From the cell containing the given text, extract its center point as (X, Y) coordinate. 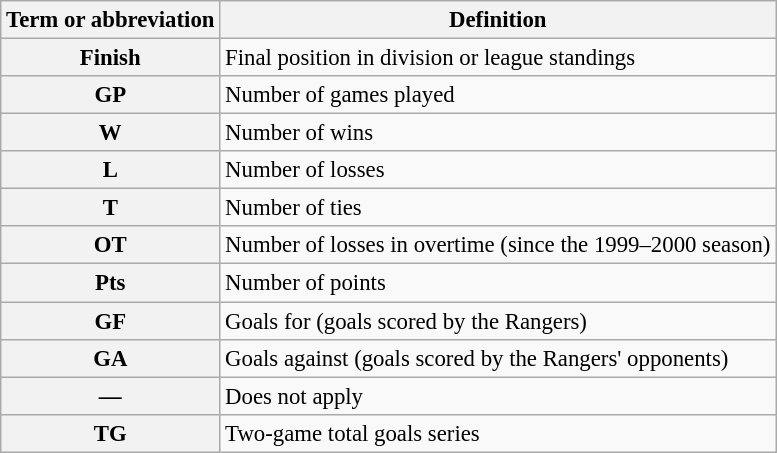
Pts (110, 283)
Number of losses (498, 170)
GA (110, 358)
Number of wins (498, 133)
L (110, 170)
Two-game total goals series (498, 433)
Term or abbreviation (110, 20)
GP (110, 95)
Does not apply (498, 396)
— (110, 396)
W (110, 133)
Finish (110, 58)
Definition (498, 20)
Final position in division or league standings (498, 58)
Goals against (goals scored by the Rangers' opponents) (498, 358)
T (110, 208)
Number of points (498, 283)
Goals for (goals scored by the Rangers) (498, 321)
Number of games played (498, 95)
Number of losses in overtime (since the 1999–2000 season) (498, 245)
TG (110, 433)
GF (110, 321)
OT (110, 245)
Number of ties (498, 208)
